Scan for the cell matching the given text and deliver its [X, Y] coordinate at center. 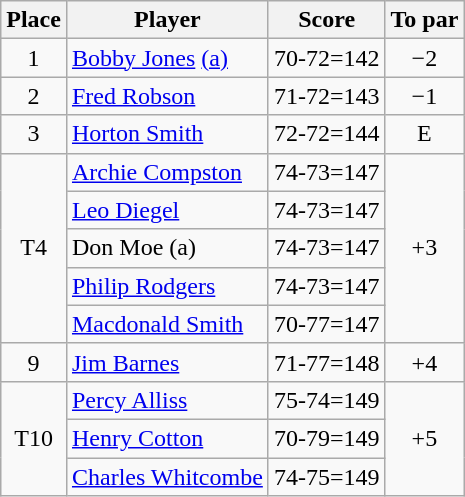
70-79=149 [326, 438]
Philip Rodgers [167, 286]
Score [326, 20]
71-77=148 [326, 362]
Percy Alliss [167, 400]
To par [424, 20]
1 [34, 58]
70-77=147 [326, 324]
Place [34, 20]
3 [34, 134]
Archie Compston [167, 172]
2 [34, 96]
Jim Barnes [167, 362]
74-75=149 [326, 477]
Bobby Jones (a) [167, 58]
9 [34, 362]
Leo Diegel [167, 210]
+4 [424, 362]
Fred Robson [167, 96]
Henry Cotton [167, 438]
E [424, 134]
−1 [424, 96]
Charles Whitcombe [167, 477]
70-72=142 [326, 58]
+3 [424, 248]
71-72=143 [326, 96]
75-74=149 [326, 400]
Macdonald Smith [167, 324]
T10 [34, 438]
Don Moe (a) [167, 248]
−2 [424, 58]
72-72=144 [326, 134]
Player [167, 20]
+5 [424, 438]
T4 [34, 248]
Horton Smith [167, 134]
